Extract the (x, y) coordinate from the center of the cell holding the provided text.  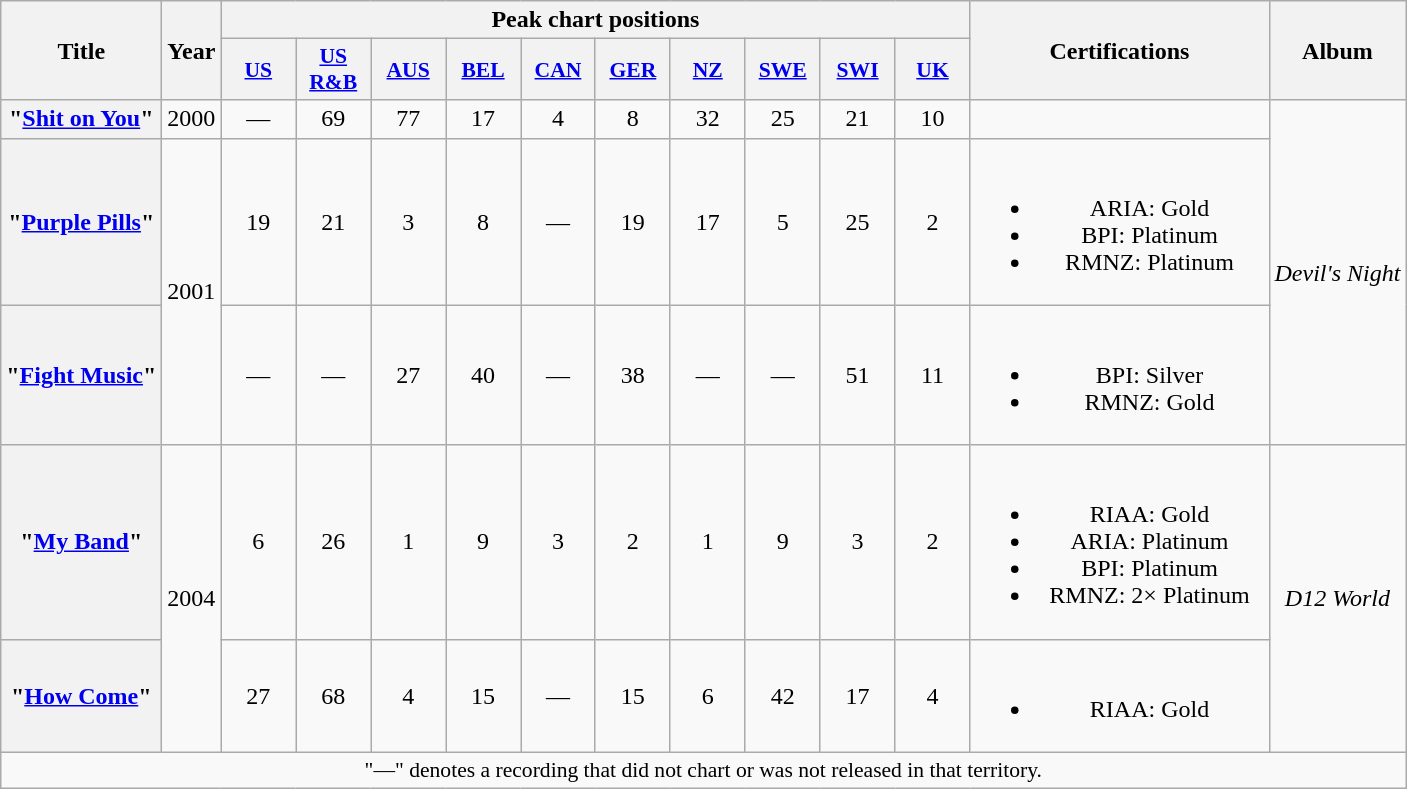
"How Come" (82, 696)
"—" denotes a recording that did not chart or was not released in that territory. (704, 770)
2001 (192, 292)
"My Band" (82, 542)
"Purple Pills" (82, 222)
SWI (858, 70)
10 (932, 119)
32 (708, 119)
69 (334, 119)
42 (782, 696)
Peak chart positions (596, 20)
68 (334, 696)
Title (82, 50)
"Shit on You" (82, 119)
GER (632, 70)
BPI: SilverRMNZ: Gold (1120, 375)
AUS (408, 70)
Album (1338, 50)
Year (192, 50)
D12 World (1338, 598)
40 (484, 375)
NZ (708, 70)
SWE (782, 70)
11 (932, 375)
38 (632, 375)
UK (932, 70)
RIAA: GoldARIA: PlatinumBPI: PlatinumRMNZ: 2× Platinum (1120, 542)
US (258, 70)
2004 (192, 598)
26 (334, 542)
51 (858, 375)
"Fight Music" (82, 375)
Devil's Night (1338, 272)
ARIA: GoldBPI: PlatinumRMNZ: Platinum (1120, 222)
77 (408, 119)
Certifications (1120, 50)
USR&B (334, 70)
5 (782, 222)
CAN (558, 70)
RIAA: Gold (1120, 696)
2000 (192, 119)
BEL (484, 70)
